Extract the (X, Y) coordinate from the center of the cell holding the provided text.  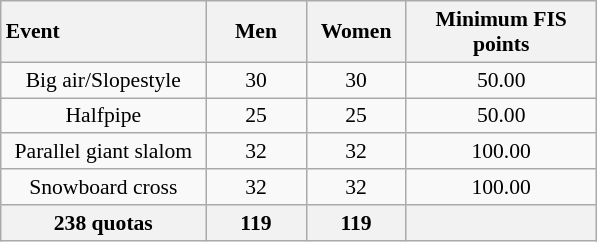
Event (104, 32)
Parallel giant slalom (104, 152)
Women (356, 32)
Snowboard cross (104, 187)
Minimum FIS points (501, 32)
238 quotas (104, 223)
Big air/Slopestyle (104, 80)
Men (256, 32)
Halfpipe (104, 116)
